Output the [x, y] coordinate of the center of the cell containing the given text.  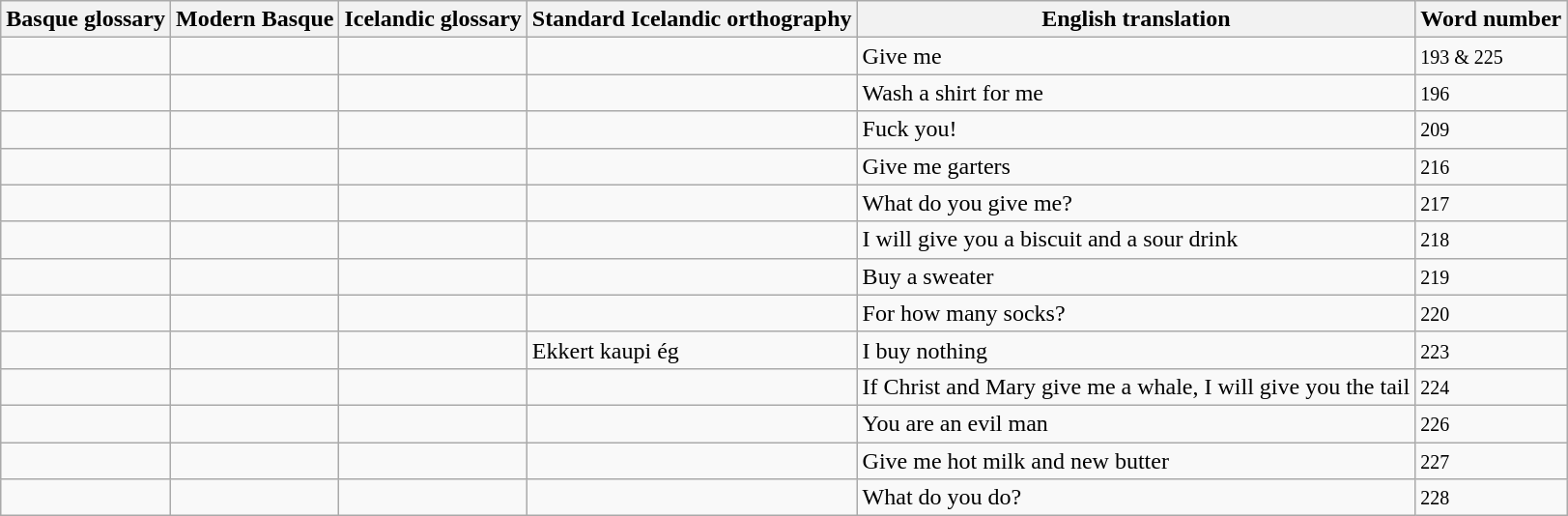
English translation [1136, 19]
Ekkert kaupi ég [692, 350]
196 [1492, 93]
I will give you a biscuit and a sour drink [1136, 240]
What do you give me? [1136, 203]
209 [1492, 129]
What do you do? [1136, 498]
Buy a sweater [1136, 276]
Give me [1136, 56]
Icelandic glossary [433, 19]
216 [1492, 166]
If Christ and Mary give me a whale, I will give you the tail [1136, 387]
219 [1492, 276]
Wash a shirt for me [1136, 93]
220 [1492, 313]
193 & 225 [1492, 56]
227 [1492, 461]
Modern Basque [255, 19]
You are an evil man [1136, 423]
Give me hot milk and new butter [1136, 461]
228 [1492, 498]
218 [1492, 240]
224 [1492, 387]
I buy nothing [1136, 350]
217 [1492, 203]
226 [1492, 423]
For how many socks? [1136, 313]
Standard Icelandic orthography [692, 19]
223 [1492, 350]
Give me garters [1136, 166]
Word number [1492, 19]
Basque glossary [86, 19]
Fuck you! [1136, 129]
